Scan for the cell matching the given text and deliver its [x, y] coordinate at center. 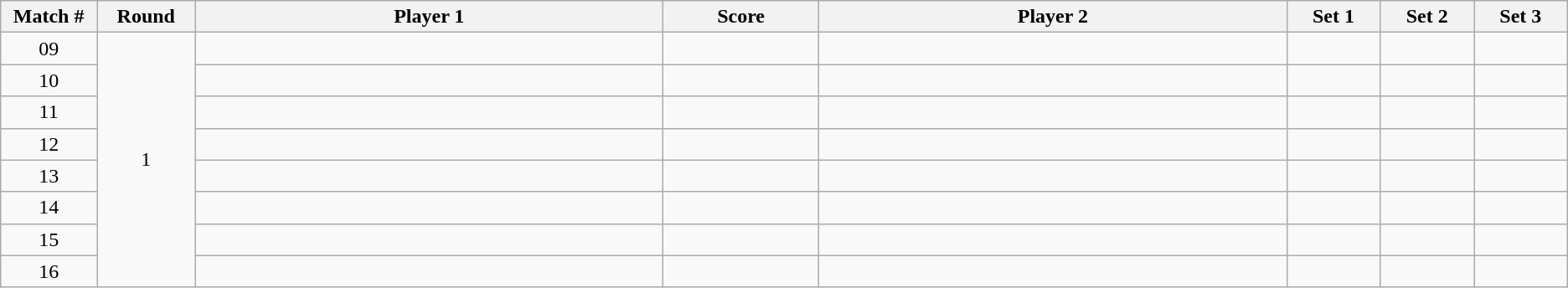
Match # [49, 17]
Round [146, 17]
Set 1 [1333, 17]
09 [49, 49]
Score [741, 17]
Player 1 [429, 17]
16 [49, 271]
15 [49, 239]
Set 3 [1521, 17]
14 [49, 208]
1 [146, 160]
Player 2 [1053, 17]
11 [49, 112]
12 [49, 144]
Set 2 [1427, 17]
13 [49, 176]
10 [49, 80]
